Return the [x, y] coordinate for the center point of the cell that contains the specified text.  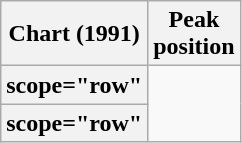
Chart (1991) [74, 34]
Peakposition [194, 34]
